For the text-containing cell, return its midpoint in [X, Y] coordinate format. 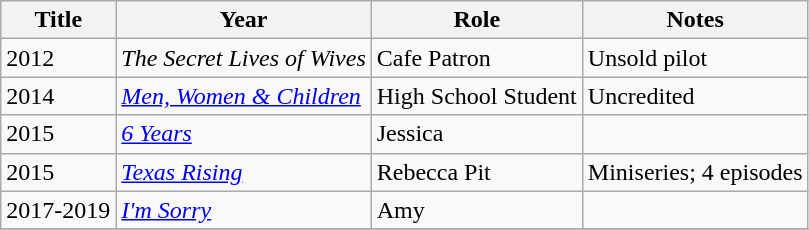
Miniseries; 4 episodes [695, 172]
2012 [58, 58]
Uncredited [695, 96]
Amy [476, 210]
Cafe Patron [476, 58]
Unsold pilot [695, 58]
I'm Sorry [244, 210]
The Secret Lives of Wives [244, 58]
Year [244, 20]
6 Years [244, 134]
Role [476, 20]
Jessica [476, 134]
Notes [695, 20]
2017-2019 [58, 210]
Title [58, 20]
High School Student [476, 96]
Texas Rising [244, 172]
2014 [58, 96]
Rebecca Pit [476, 172]
Men, Women & Children [244, 96]
